Return (x, y) of the center of cell containing provided text 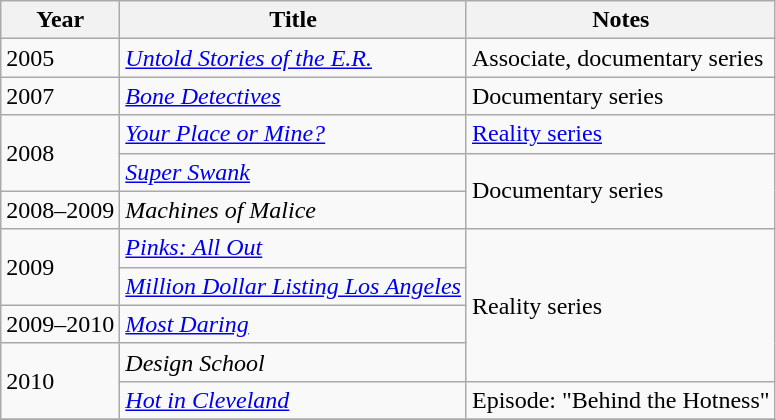
Pinks: All Out (294, 248)
2010 (60, 381)
Bone Detectives (294, 96)
Million Dollar Listing Los Angeles (294, 286)
Associate, documentary series (620, 58)
Title (294, 20)
Notes (620, 20)
2009 (60, 267)
2008–2009 (60, 210)
Most Daring (294, 324)
Machines of Malice (294, 210)
2008 (60, 153)
Episode: "Behind the Hotness" (620, 400)
Untold Stories of the E.R. (294, 58)
2007 (60, 96)
Super Swank (294, 172)
2005 (60, 58)
Design School (294, 362)
2009–2010 (60, 324)
Your Place or Mine? (294, 134)
Year (60, 20)
Hot in Cleveland (294, 400)
